Output the (X, Y) coordinate of the center of the cell containing the given text.  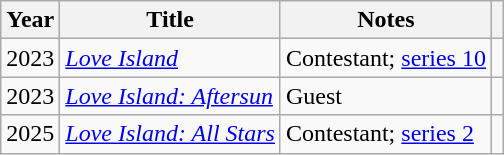
Love Island (170, 58)
Year (30, 20)
Title (170, 20)
2025 (30, 134)
Love Island: Aftersun (170, 96)
Contestant; series 2 (386, 134)
Love Island: All Stars (170, 134)
Notes (386, 20)
Guest (386, 96)
Contestant; series 10 (386, 58)
